Return (X, Y) of the center of cell containing provided text 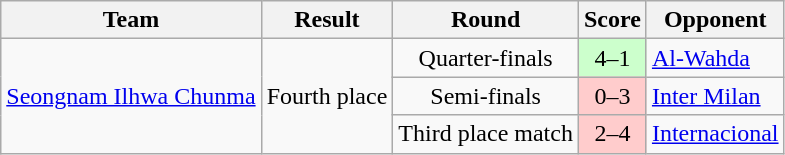
Semi-finals (486, 96)
0–3 (612, 96)
Result (327, 20)
Al-Wahda (715, 58)
Round (486, 20)
Quarter-finals (486, 58)
Internacional (715, 134)
Seongnam Ilhwa Chunma (131, 96)
Score (612, 20)
Inter Milan (715, 96)
Team (131, 20)
Opponent (715, 20)
Fourth place (327, 96)
2–4 (612, 134)
Third place match (486, 134)
4–1 (612, 58)
